Locate the cell with the specified text and output its (x, y) center coordinate. 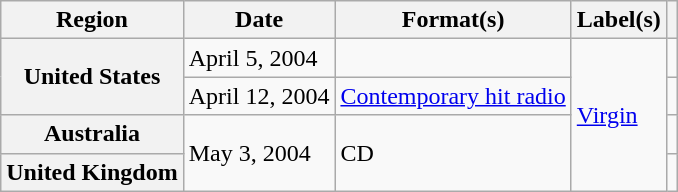
United States (92, 77)
Australia (92, 134)
Label(s) (618, 20)
Contemporary hit radio (453, 96)
Region (92, 20)
April 5, 2004 (259, 58)
April 12, 2004 (259, 96)
United Kingdom (92, 172)
Date (259, 20)
CD (453, 153)
Virgin (618, 115)
Format(s) (453, 20)
May 3, 2004 (259, 153)
